Locate the cell with the specified text and output its [x, y] center coordinate. 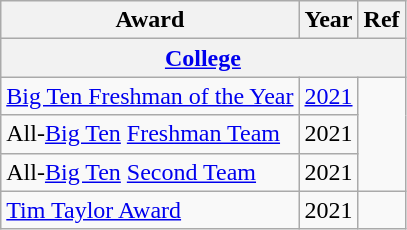
Ref [382, 20]
Year [328, 20]
Award [150, 20]
College [203, 58]
Big Ten Freshman of the Year [150, 96]
All-Big Ten Second Team [150, 172]
All-Big Ten Freshman Team [150, 134]
Tim Taylor Award [150, 210]
